Identify which cell holds the provided text, then report its (X, Y) central coordinate. 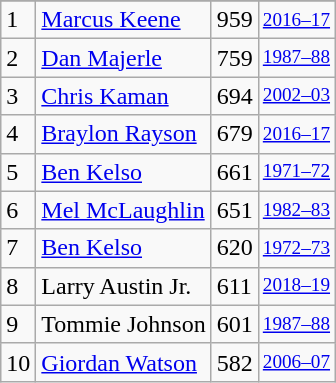
4 (18, 134)
2006–07 (296, 362)
2018–19 (296, 286)
1971–72 (296, 172)
Larry Austin Jr. (124, 286)
611 (234, 286)
1972–73 (296, 248)
601 (234, 324)
2 (18, 58)
Mel McLaughlin (124, 210)
Tommie Johnson (124, 324)
10 (18, 362)
5 (18, 172)
3 (18, 96)
Giordan Watson (124, 362)
Dan Majerle (124, 58)
959 (234, 20)
2002–03 (296, 96)
582 (234, 362)
7 (18, 248)
6 (18, 210)
759 (234, 58)
9 (18, 324)
694 (234, 96)
1982–83 (296, 210)
Marcus Keene (124, 20)
661 (234, 172)
1 (18, 20)
Chris Kaman (124, 96)
651 (234, 210)
8 (18, 286)
Braylon Rayson (124, 134)
620 (234, 248)
679 (234, 134)
